Output the [x, y] coordinate of the center of the cell containing the given text.  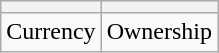
Currency [51, 32]
Ownership [159, 32]
